Pinpoint the cell where the given text exists, returning its (x, y) midpoint coordinate. 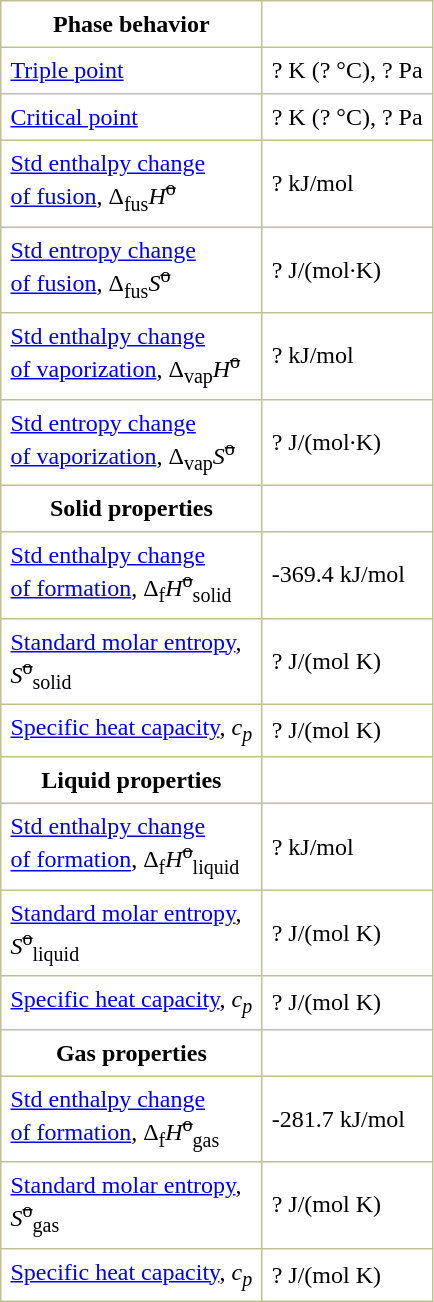
Solid properties (132, 508)
-281.7 kJ/mol (347, 1119)
Triple point (132, 70)
Standard molar entropy,Sogas (132, 1205)
Std entropy changeof fusion, ΔfusSo (132, 270)
Std enthalpy changeof formation, ΔfHoliquid (132, 847)
Std enthalpy changeof fusion, ΔfusHo (132, 183)
Std entropy changeof vaporization, ΔvapSo (132, 442)
Std enthalpy changeof formation, ΔfHogas (132, 1119)
Std enthalpy changeof vaporization, ΔvapHo (132, 356)
Std enthalpy changeof formation, ΔfHosolid (132, 575)
Standard molar entropy,Sosolid (132, 661)
Gas properties (132, 1052)
Phase behavior (132, 24)
Standard molar entropy,Soliquid (132, 933)
Liquid properties (132, 780)
Critical point (132, 117)
-369.4 kJ/mol (347, 575)
